Scan for the cell matching the given text and deliver its (x, y) coordinate at center. 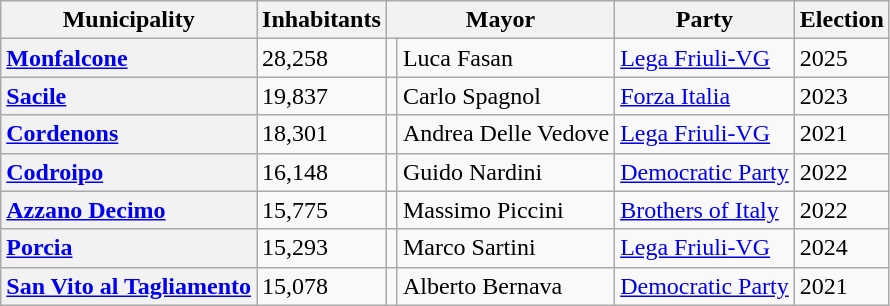
Sacile (129, 96)
18,301 (322, 134)
Inhabitants (322, 20)
15,078 (322, 286)
Porcia (129, 248)
2025 (842, 58)
Marco Sartini (506, 248)
2023 (842, 96)
Codroipo (129, 172)
Party (705, 20)
28,258 (322, 58)
19,837 (322, 96)
2024 (842, 248)
Andrea Delle Vedove (506, 134)
Monfalcone (129, 58)
Election (842, 20)
Cordenons (129, 134)
Massimo Piccini (506, 210)
Municipality (129, 20)
Luca Fasan (506, 58)
Azzano Decimo (129, 210)
Forza Italia (705, 96)
San Vito al Tagliamento (129, 286)
15,293 (322, 248)
Mayor (500, 20)
Brothers of Italy (705, 210)
15,775 (322, 210)
Alberto Bernava (506, 286)
16,148 (322, 172)
Guido Nardini (506, 172)
Carlo Spagnol (506, 96)
